Scan for the cell matching the given text and deliver its (x, y) coordinate at center. 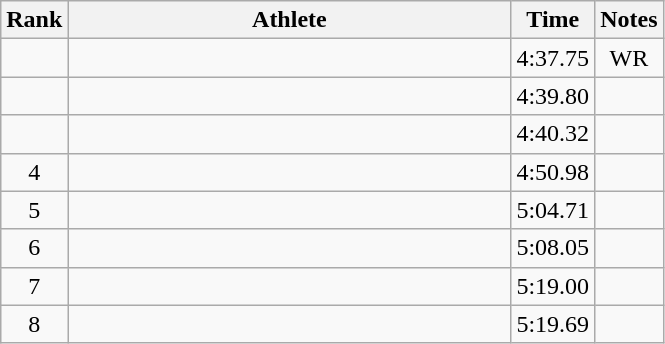
4:37.75 (553, 58)
Time (553, 20)
7 (34, 286)
5:04.71 (553, 210)
4:50.98 (553, 172)
4:39.80 (553, 96)
8 (34, 324)
5:08.05 (553, 248)
Rank (34, 20)
Notes (629, 20)
6 (34, 248)
4 (34, 172)
5 (34, 210)
Athlete (290, 20)
WR (629, 58)
4:40.32 (553, 134)
5:19.69 (553, 324)
5:19.00 (553, 286)
